Detect which cell encompasses the target text, then output its [x, y] center coordinate. 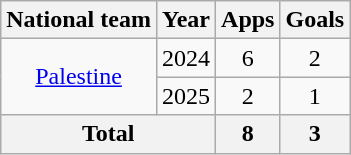
6 [248, 58]
National team [79, 20]
1 [315, 96]
Total [108, 134]
Year [186, 20]
2025 [186, 96]
Palestine [79, 77]
8 [248, 134]
Goals [315, 20]
Apps [248, 20]
3 [315, 134]
2024 [186, 58]
